Find where the given text appears and provide that cell's center as [X, Y] coordinate. 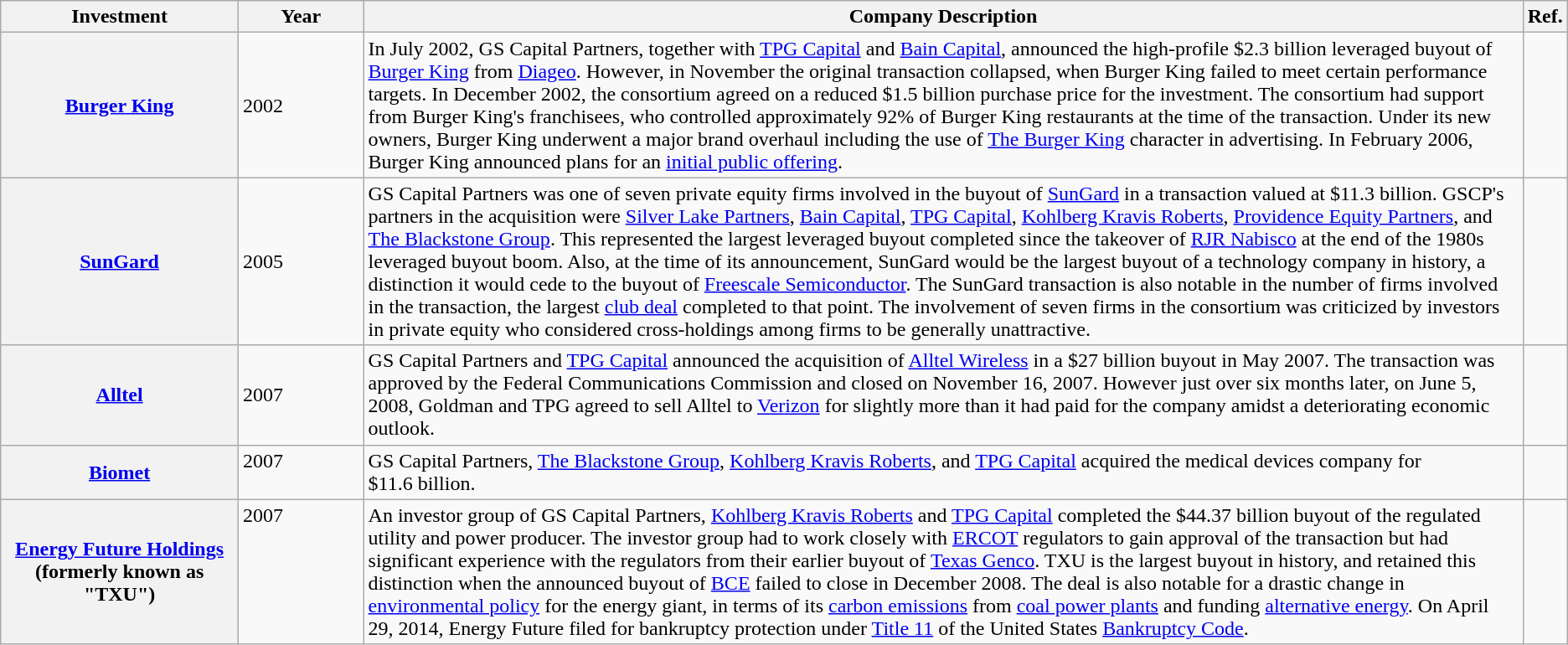
Energy Future Holdings (formerly known as "TXU") [120, 571]
2002 [301, 106]
Burger King [120, 106]
2005 [301, 261]
Biomet [120, 472]
Investment [120, 17]
Alltel [120, 395]
GS Capital Partners, The Blackstone Group, Kohlberg Kravis Roberts, and TPG Capital acquired the medical devices company for $11.6 billion. [943, 472]
Year [301, 17]
Ref. [1545, 17]
SunGard [120, 261]
Company Description [943, 17]
